Search for the cell housing the specified text and yield its (X, Y) center coordinate. 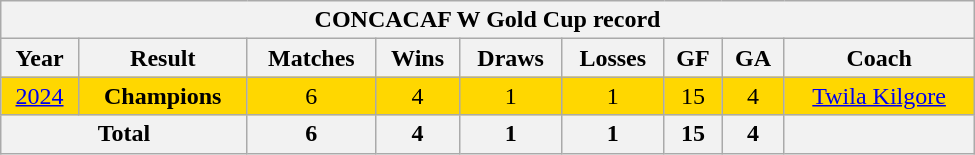
CONCACAF W Gold Cup record (488, 20)
GA (753, 58)
Twila Kilgore (879, 96)
GF (693, 58)
Total (124, 134)
Wins (418, 58)
2024 (40, 96)
Coach (879, 58)
Year (40, 58)
Champions (162, 96)
Matches (311, 58)
Losses (613, 58)
Result (162, 58)
Draws (511, 58)
